Output the (x, y) coordinate of the center of the cell containing the given text.  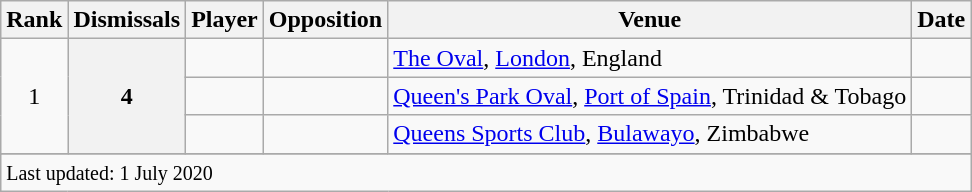
4 (127, 96)
Venue (650, 20)
The Oval, London, England (650, 58)
Player (225, 20)
Rank (34, 20)
Queens Sports Club, Bulawayo, Zimbabwe (650, 134)
Last updated: 1 July 2020 (486, 172)
Dismissals (127, 20)
Queen's Park Oval, Port of Spain, Trinidad & Tobago (650, 96)
1 (34, 96)
Opposition (325, 20)
Date (942, 20)
